Return the (X, Y) coordinate for the center point of the cell that contains the specified text.  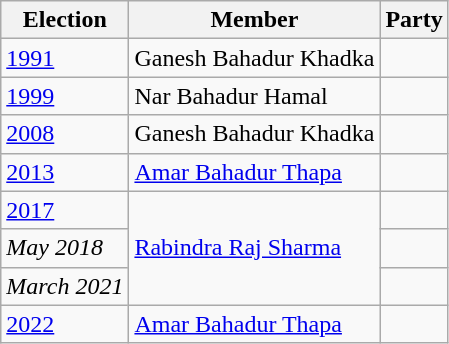
Election (65, 20)
March 2021 (65, 286)
2013 (65, 172)
Rabindra Raj Sharma (254, 248)
Party (414, 20)
2017 (65, 210)
2008 (65, 134)
Nar Bahadur Hamal (254, 96)
Member (254, 20)
May 2018 (65, 248)
1991 (65, 58)
1999 (65, 96)
2022 (65, 324)
